Find where the given text appears and provide that cell's center as (x, y) coordinate. 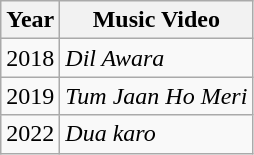
2018 (30, 58)
2022 (30, 134)
2019 (30, 96)
Dil Awara (156, 58)
Year (30, 20)
Tum Jaan Ho Meri (156, 96)
Music Video (156, 20)
Dua karo (156, 134)
